Capture the cell that displays the provided text and extract its [x, y] central coordinate. 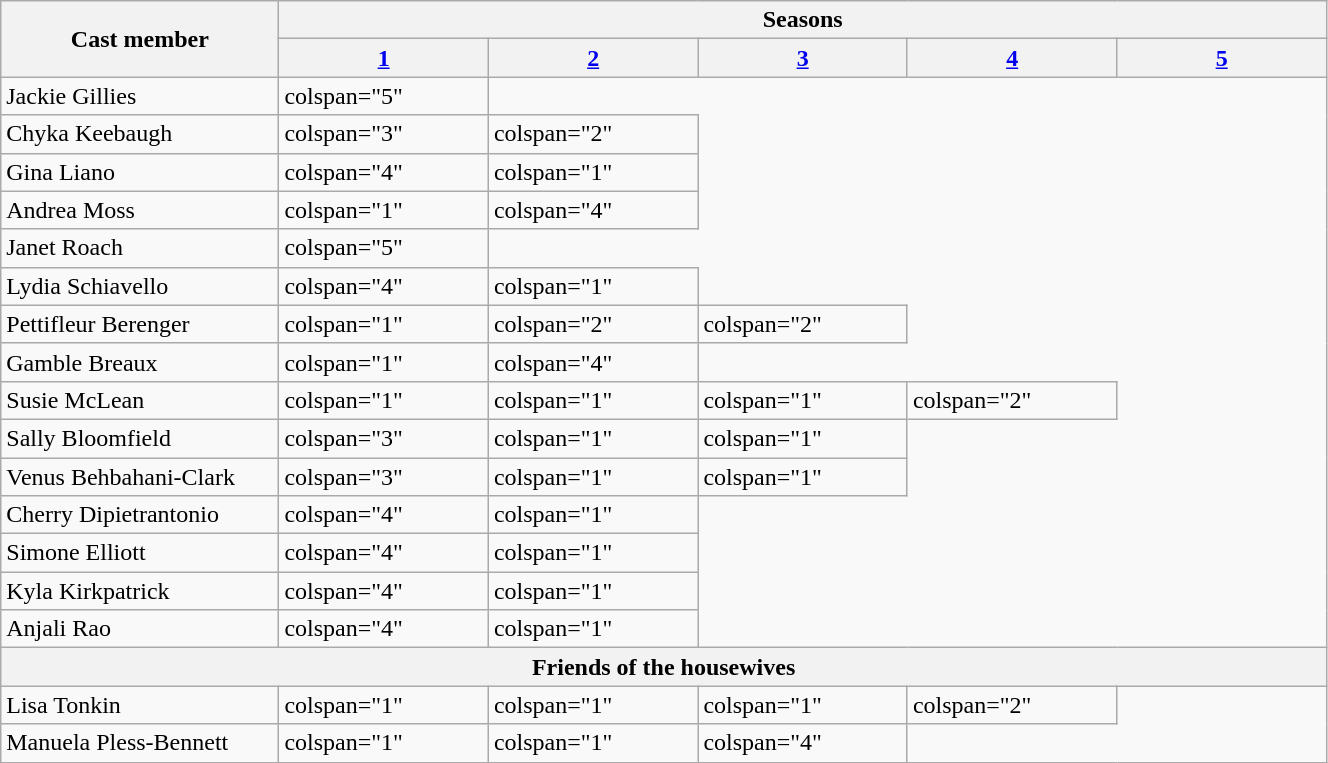
Lisa Tonkin [140, 705]
Susie McLean [140, 400]
Kyla Kirkpatrick [140, 591]
5 [1222, 58]
Friends of the housewives [664, 667]
Gina Liano [140, 172]
1 [384, 58]
Janet Roach [140, 248]
2 [593, 58]
Chyka Keebaugh [140, 134]
Pettifleur Berenger [140, 324]
Lydia Schiavello [140, 286]
Cherry Dipietrantonio [140, 515]
Manuela Pless-Bennett [140, 743]
Jackie Gillies [140, 96]
3 [803, 58]
Cast member [140, 39]
Venus Behbahani-Clark [140, 477]
Seasons [803, 20]
Gamble Breaux [140, 362]
Sally Bloomfield [140, 438]
Anjali Rao [140, 629]
4 [1012, 58]
Simone Elliott [140, 553]
Andrea Moss [140, 210]
